Locate the cell with the specified text and output its (X, Y) center coordinate. 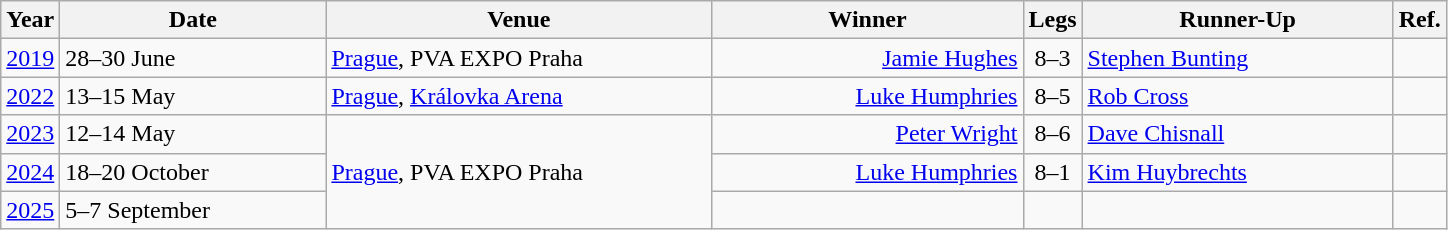
2023 (30, 134)
2025 (30, 210)
8–5 (1052, 96)
Year (30, 20)
2024 (30, 172)
5–7 September (193, 210)
12–14 May (193, 134)
Winner (868, 20)
Jamie Hughes (868, 58)
Stephen Bunting (1238, 58)
Kim Huybrechts (1238, 172)
28–30 June (193, 58)
Prague, Královka Arena (519, 96)
Legs (1052, 20)
Dave Chisnall (1238, 134)
Runner-Up (1238, 20)
8–1 (1052, 172)
2022 (30, 96)
8–3 (1052, 58)
13–15 May (193, 96)
8–6 (1052, 134)
Rob Cross (1238, 96)
Date (193, 20)
2019 (30, 58)
Venue (519, 20)
Ref. (1420, 20)
18–20 October (193, 172)
Peter Wright (868, 134)
